Capture the cell that displays the provided text and extract its (x, y) central coordinate. 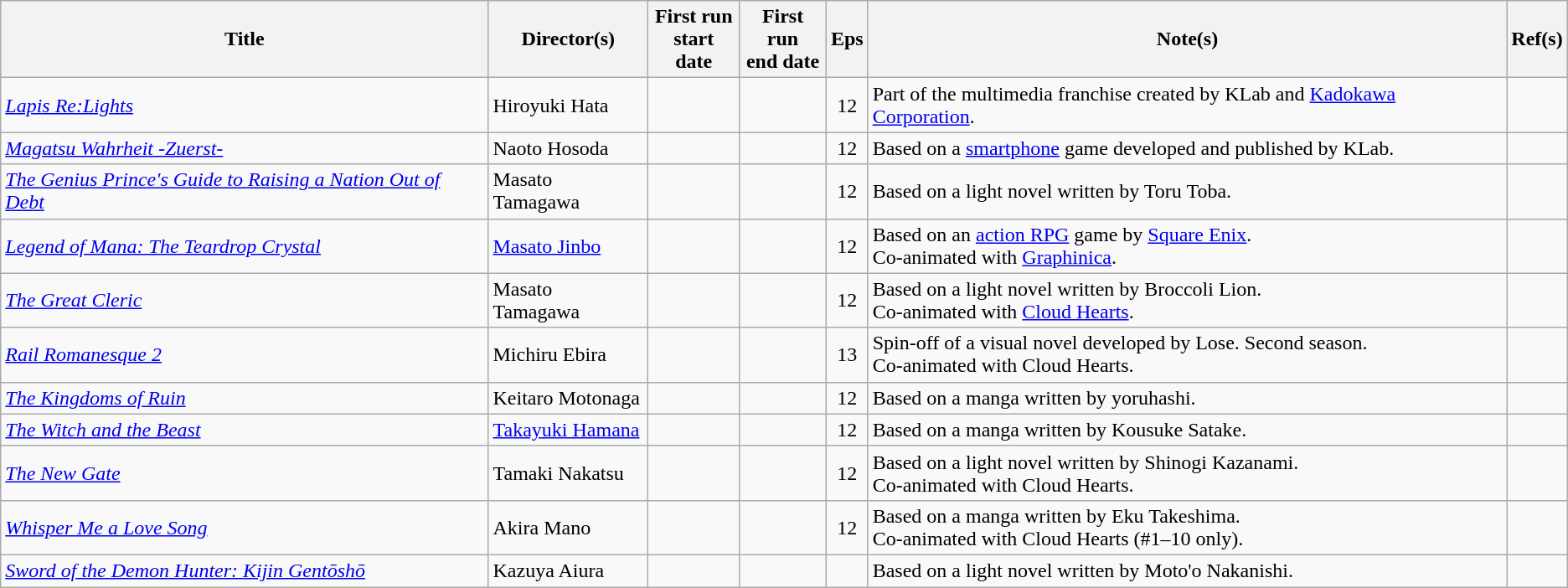
First runend date (783, 39)
Note(s) (1188, 39)
Magatsu Wahrheit -Zuerst- (245, 148)
The New Gate (245, 472)
Tamaki Nakatsu (568, 472)
Rail Romanesque 2 (245, 355)
Takayuki Hamana (568, 430)
Based on a manga written by Eku Takeshima.Co-animated with Cloud Hearts (#1–10 only). (1188, 528)
Michiru Ebira (568, 355)
Part of the multimedia franchise created by KLab and Kadokawa Corporation. (1188, 106)
Based on a light novel written by Shinogi Kazanami.Co-animated with Cloud Hearts. (1188, 472)
Lapis Re:Lights (245, 106)
Akira Mano (568, 528)
Based on an action RPG game by Square Enix.Co-animated with Graphinica. (1188, 246)
Based on a light novel written by Moto'o Nakanishi. (1188, 570)
First runstart date (694, 39)
Title (245, 39)
Naoto Hosoda (568, 148)
Spin-off of a visual novel developed by Lose. Second season.Co-animated with Cloud Hearts. (1188, 355)
Legend of Mana: The Teardrop Crystal (245, 246)
Based on a manga written by Kousuke Satake. (1188, 430)
The Kingdoms of Ruin (245, 398)
The Genius Prince's Guide to Raising a Nation Out of Debt (245, 191)
Based on a light novel written by Toru Toba. (1188, 191)
13 (847, 355)
Based on a light novel written by Broccoli Lion.Co-animated with Cloud Hearts. (1188, 300)
Based on a manga written by yoruhashi. (1188, 398)
The Witch and the Beast (245, 430)
Keitaro Motonaga (568, 398)
The Great Cleric (245, 300)
Kazuya Aiura (568, 570)
Sword of the Demon Hunter: Kijin Gentōshō (245, 570)
Eps (847, 39)
Ref(s) (1537, 39)
Masato Jinbo (568, 246)
Director(s) (568, 39)
Hiroyuki Hata (568, 106)
Whisper Me a Love Song (245, 528)
Based on a smartphone game developed and published by KLab. (1188, 148)
